Pinpoint the cell where the given text exists, returning its (x, y) midpoint coordinate. 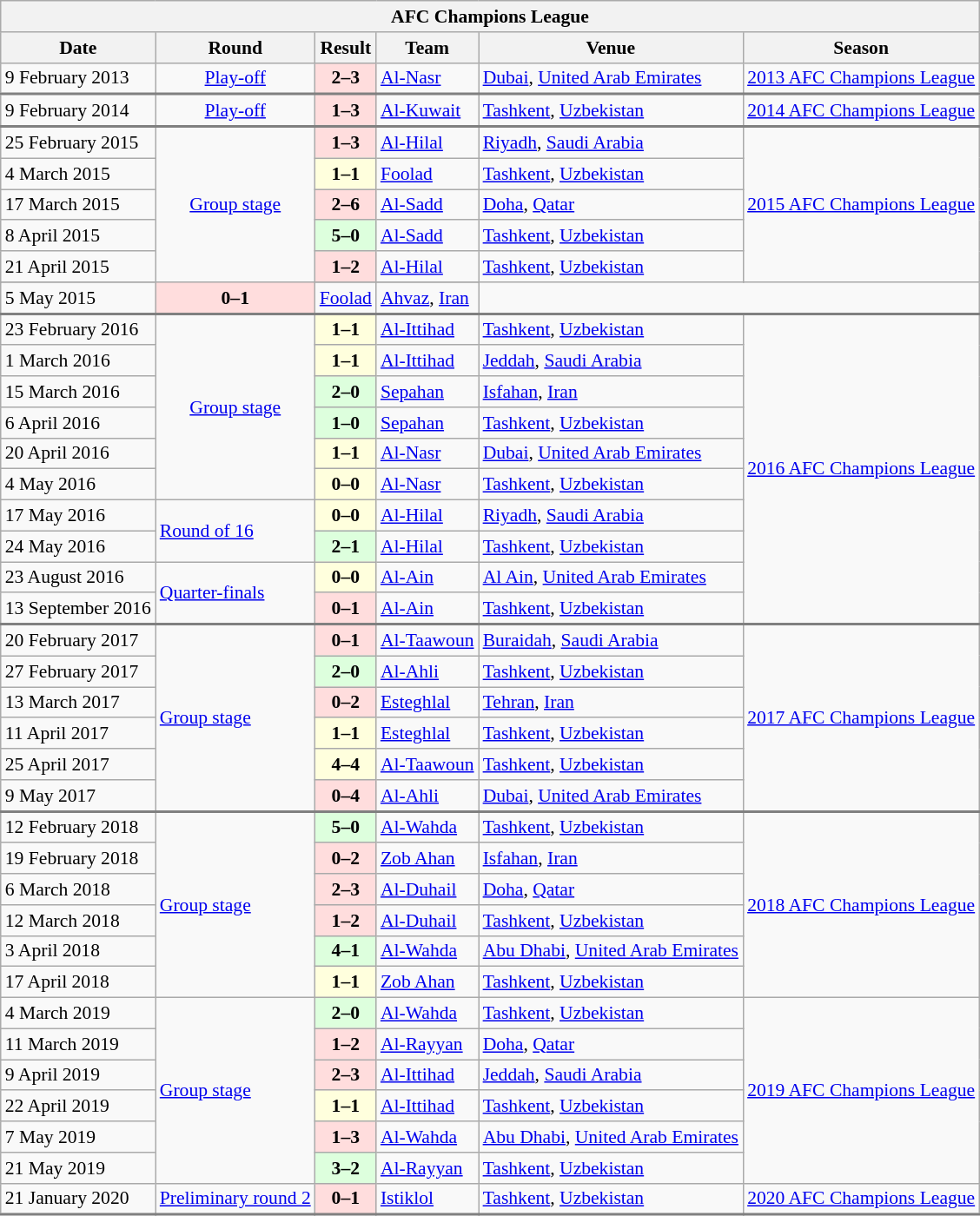
15 March 2016 (78, 392)
8 April 2015 (78, 236)
6 March 2018 (78, 889)
7 May 2019 (78, 1137)
Round of 16 (235, 532)
9 February 2013 (78, 78)
23 August 2016 (78, 578)
4–1 (346, 951)
4 March 2019 (78, 1014)
9 April 2019 (78, 1075)
Preliminary round 2 (235, 1199)
2013 AFC Champions League (861, 78)
2020 AFC Champions League (861, 1199)
1–0 (346, 423)
22 April 2019 (78, 1107)
4 May 2016 (78, 485)
21 May 2019 (78, 1168)
2014 AFC Champions League (861, 111)
20 April 2016 (78, 453)
19 February 2018 (78, 859)
Date (78, 48)
Season (861, 48)
9 May 2017 (78, 796)
17 April 2018 (78, 982)
13 September 2016 (78, 609)
2015 AFC Champions League (861, 205)
9 February 2014 (78, 111)
Quarter-finals (235, 593)
21 January 2020 (78, 1199)
21 April 2015 (78, 267)
20 February 2017 (78, 640)
1 March 2016 (78, 361)
Al Ain, United Arab Emirates (611, 578)
Team (427, 48)
Al-Kuwait (427, 111)
25 April 2017 (78, 764)
2017 AFC Champions League (861, 717)
2016 AFC Champions League (861, 469)
3 April 2018 (78, 951)
Buraidah, Saudi Arabia (611, 640)
Venue (611, 48)
12 February 2018 (78, 827)
3–2 (346, 1168)
12 March 2018 (78, 921)
2018 AFC Champions League (861, 904)
Round (235, 48)
25 February 2015 (78, 142)
Istiklol (427, 1199)
4–4 (346, 764)
2–6 (346, 205)
Ahvaz, Iran (427, 298)
11 March 2019 (78, 1044)
5 May 2015 (78, 298)
17 March 2015 (78, 205)
11 April 2017 (78, 734)
Result (346, 48)
23 February 2016 (78, 329)
4 March 2015 (78, 174)
24 May 2016 (78, 546)
6 April 2016 (78, 423)
2019 AFC Champions League (861, 1091)
Tehran, Iran (611, 703)
13 March 2017 (78, 703)
17 May 2016 (78, 516)
27 February 2017 (78, 671)
0–4 (346, 796)
2–1 (346, 546)
AFC Champions League (490, 17)
